Pinpoint the cell where the given text exists, returning its [x, y] midpoint coordinate. 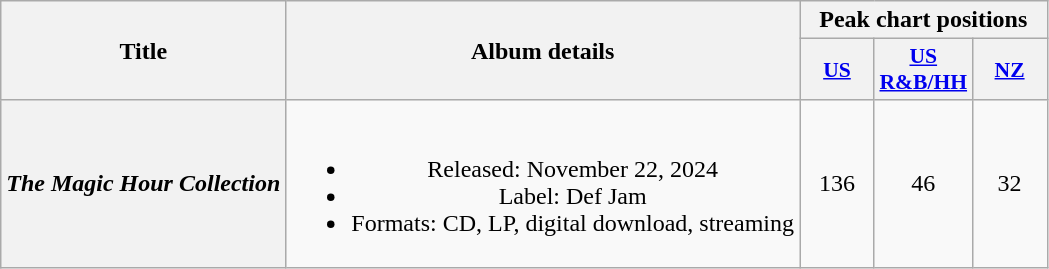
Peak chart positions [924, 20]
Released: November 22, 2024Label: Def JamFormats: CD, LP, digital download, streaming [543, 184]
USR&B/HH [923, 70]
46 [923, 184]
32 [1010, 184]
136 [838, 184]
NZ [1010, 70]
US [838, 70]
Album details [543, 50]
Title [144, 50]
The Magic Hour Collection [144, 184]
